From the cell containing the given text, extract its center point as (x, y) coordinate. 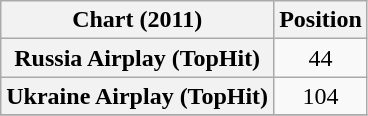
Russia Airplay (TopHit) (138, 58)
Position (321, 20)
Chart (2011) (138, 20)
44 (321, 58)
104 (321, 96)
Ukraine Airplay (TopHit) (138, 96)
